Scan for the cell matching the given text and deliver its [x, y] coordinate at center. 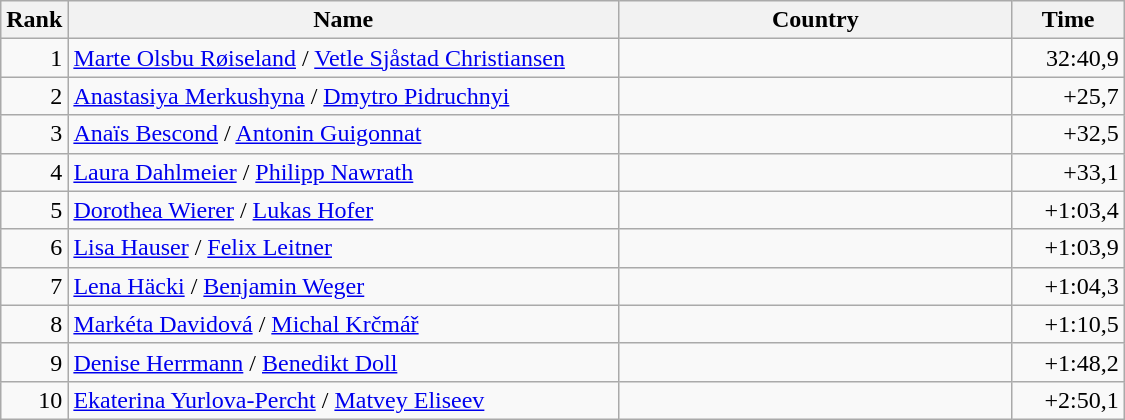
Rank [34, 20]
Markéta Davidová / Michal Krčmář [344, 324]
3 [34, 134]
+1:10,5 [1068, 324]
Denise Herrmann / Benedikt Doll [344, 362]
32:40,9 [1068, 58]
10 [34, 400]
Dorothea Wierer / Lukas Hofer [344, 210]
Ekaterina Yurlova-Percht / Matvey Eliseev [344, 400]
Marte Olsbu Røiseland / Vetle Sjåstad Christiansen [344, 58]
+1:48,2 [1068, 362]
8 [34, 324]
4 [34, 172]
9 [34, 362]
+2:50,1 [1068, 400]
2 [34, 96]
6 [34, 248]
Anaïs Bescond / Antonin Guigonnat [344, 134]
+25,7 [1068, 96]
Lisa Hauser / Felix Leitner [344, 248]
5 [34, 210]
Name [344, 20]
Anastasiya Merkushyna / Dmytro Pidruchnyi [344, 96]
+33,1 [1068, 172]
1 [34, 58]
+1:03,9 [1068, 248]
Lena Häcki / Benjamin Weger [344, 286]
7 [34, 286]
+1:03,4 [1068, 210]
Laura Dahlmeier / Philipp Nawrath [344, 172]
Time [1068, 20]
+32,5 [1068, 134]
+1:04,3 [1068, 286]
Country [816, 20]
